Search for the cell housing the specified text and yield its (x, y) center coordinate. 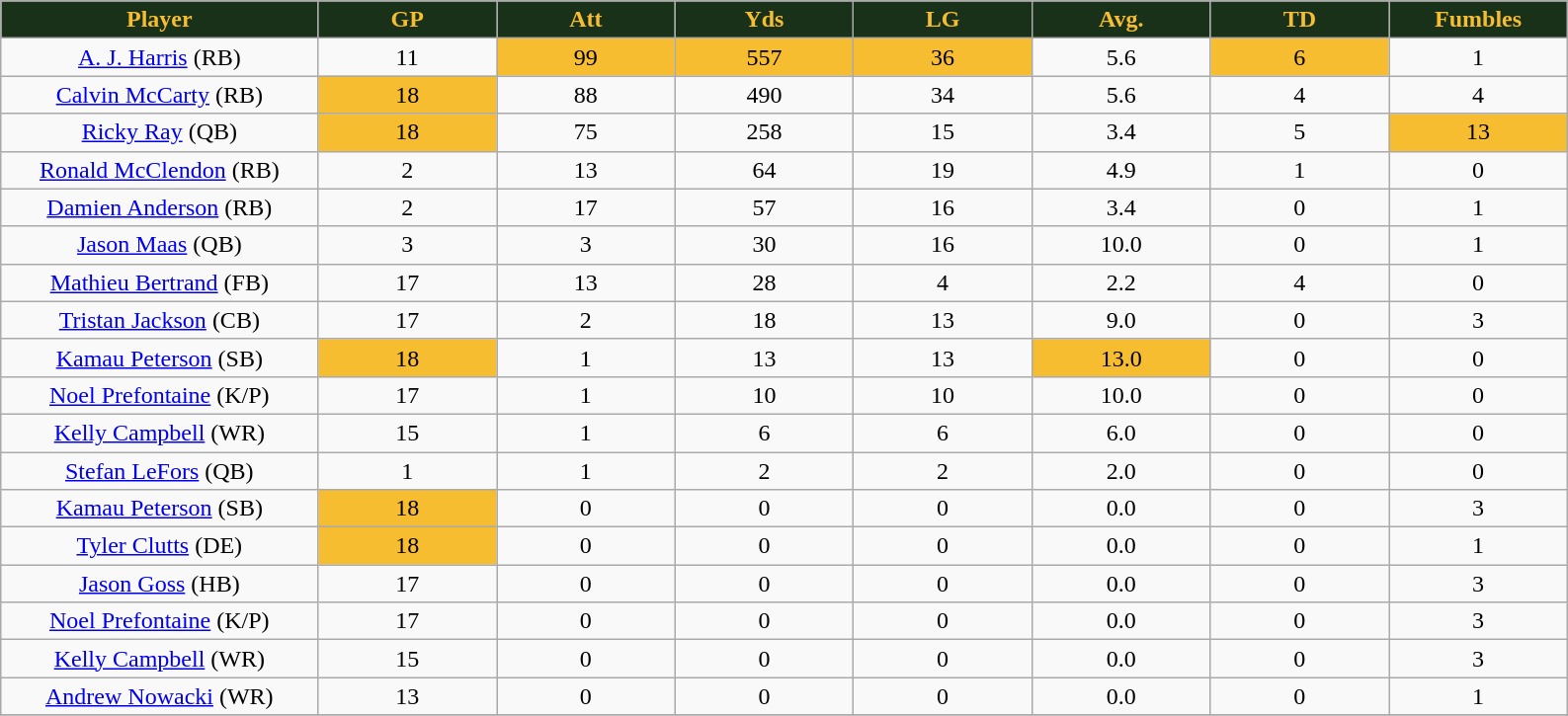
75 (585, 132)
2.2 (1120, 282)
6.0 (1120, 433)
A. J. Harris (RB) (160, 57)
TD (1300, 20)
2.0 (1120, 471)
Att (585, 20)
Jason Goss (HB) (160, 584)
Player (160, 20)
Tristan Jackson (CB) (160, 320)
LG (943, 20)
9.0 (1120, 320)
36 (943, 57)
Andrew Nowacki (WR) (160, 696)
28 (765, 282)
Damien Anderson (RB) (160, 207)
19 (943, 170)
4.9 (1120, 170)
34 (943, 95)
557 (765, 57)
5 (1300, 132)
88 (585, 95)
490 (765, 95)
11 (407, 57)
Jason Maas (QB) (160, 245)
Avg. (1120, 20)
Mathieu Bertrand (FB) (160, 282)
GP (407, 20)
13.0 (1120, 358)
Yds (765, 20)
99 (585, 57)
Stefan LeFors (QB) (160, 471)
64 (765, 170)
Ricky Ray (QB) (160, 132)
Fumbles (1478, 20)
Calvin McCarty (RB) (160, 95)
57 (765, 207)
Tyler Clutts (DE) (160, 546)
Ronald McClendon (RB) (160, 170)
258 (765, 132)
30 (765, 245)
